Capture the cell that displays the provided text and extract its [X, Y] central coordinate. 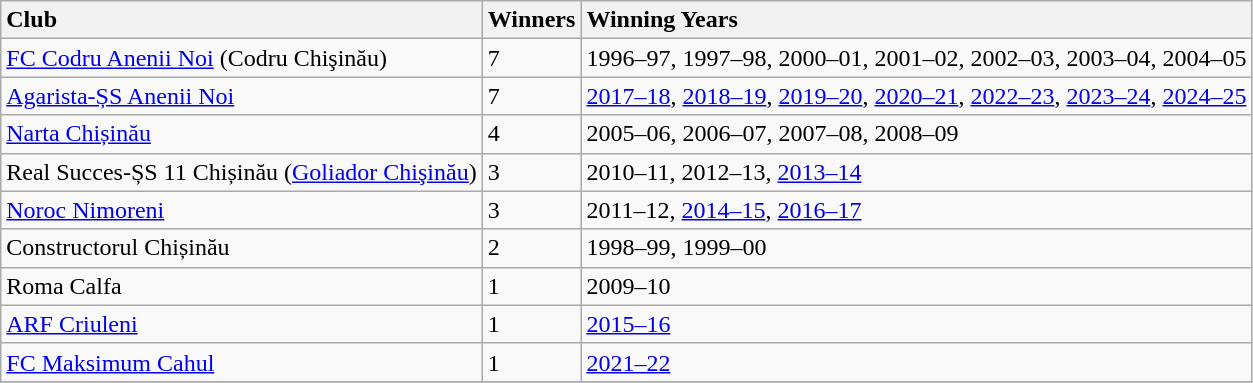
Agarista-ȘS Anenii Noi [242, 96]
Constructorul Chișinău [242, 248]
2010–11, 2012–13, 2013–14 [916, 172]
4 [532, 134]
Narta Chișinău [242, 134]
2 [532, 248]
Club [242, 20]
2011–12, 2014–15, 2016–17 [916, 210]
1996–97, 1997–98, 2000–01, 2001–02, 2002–03, 2003–04, 2004–05 [916, 58]
Noroc Nimoreni [242, 210]
Real Succes-ȘS 11 Chișinău (Goliador Chişinău) [242, 172]
ARF Criuleni [242, 324]
2015–16 [916, 324]
FC Maksimum Cahul [242, 362]
1998–99, 1999–00 [916, 248]
2005–06, 2006–07, 2007–08, 2008–09 [916, 134]
2017–18, 2018–19, 2019–20, 2020–21, 2022–23, 2023–24, 2024–25 [916, 96]
2009–10 [916, 286]
Winning Years [916, 20]
Winners [532, 20]
2021–22 [916, 362]
Roma Calfa [242, 286]
FC Codru Anenii Noi (Codru Chişinău) [242, 58]
